Locate the cell with the specified text and output its [x, y] center coordinate. 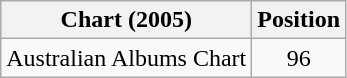
Australian Albums Chart [126, 58]
Chart (2005) [126, 20]
Position [299, 20]
96 [299, 58]
